Pinpoint the cell where the given text exists, returning its (X, Y) midpoint coordinate. 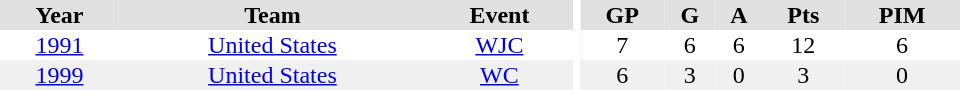
WC (500, 75)
Pts (804, 15)
1999 (60, 75)
PIM (902, 15)
WJC (500, 45)
12 (804, 45)
G (690, 15)
7 (622, 45)
GP (622, 15)
Team (272, 15)
Year (60, 15)
1991 (60, 45)
A (738, 15)
Event (500, 15)
